Locate the cell with the specified text and output its [X, Y] center coordinate. 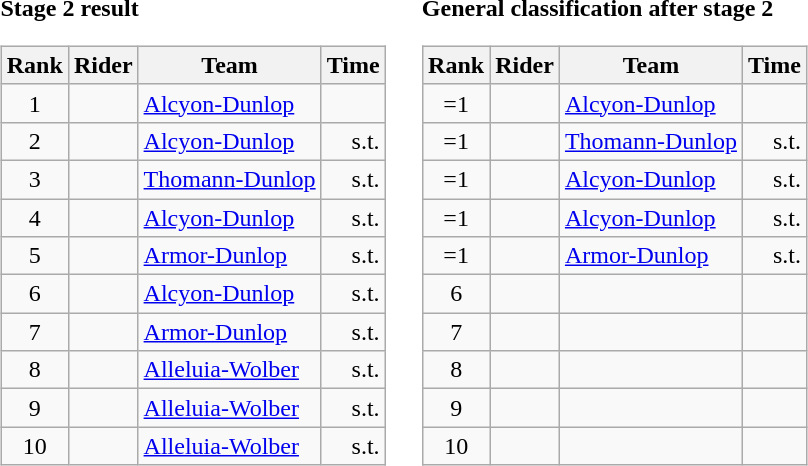
4 [34, 217]
3 [34, 179]
1 [34, 103]
2 [34, 141]
5 [34, 256]
